Scan for the cell matching the given text and deliver its (x, y) coordinate at center. 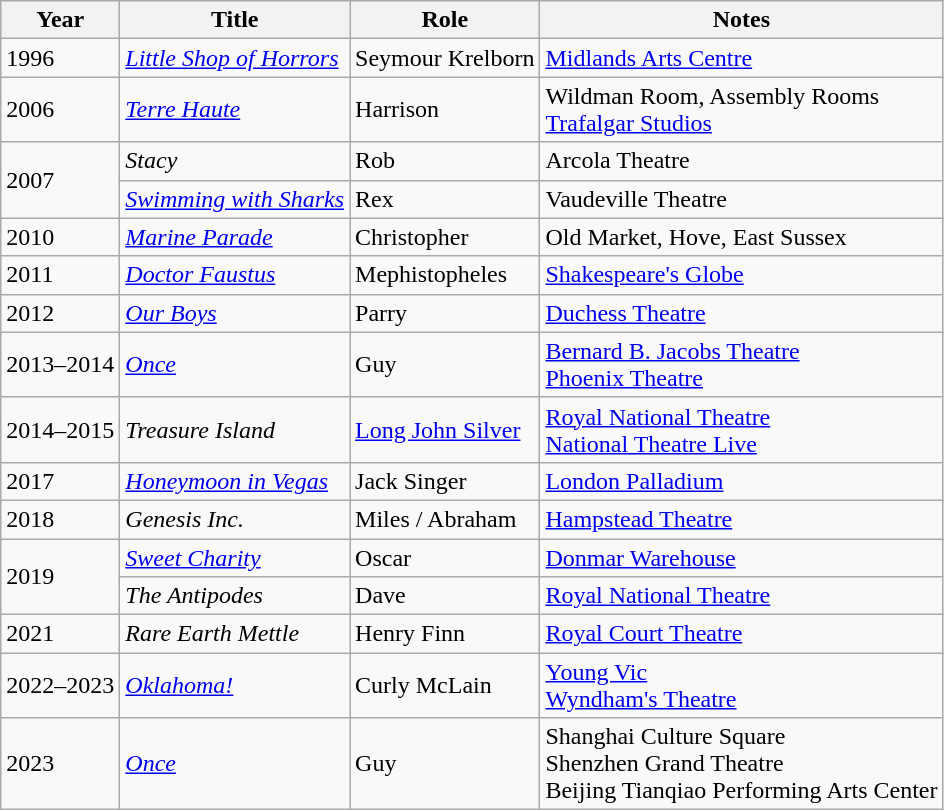
Seymour Krelborn (445, 58)
Long John Silver (445, 430)
Notes (742, 20)
Genesis Inc. (235, 519)
Wildman Room, Assembly RoomsTrafalgar Studios (742, 110)
2012 (60, 313)
Marine Parade (235, 237)
Christopher (445, 237)
Mephistopheles (445, 275)
Rob (445, 161)
2006 (60, 110)
Harrison (445, 110)
Year (60, 20)
2023 (60, 764)
Little Shop of Horrors (235, 58)
Henry Finn (445, 634)
Miles / Abraham (445, 519)
Swimming with Sharks (235, 199)
Old Market, Hove, East Sussex (742, 237)
Sweet Charity (235, 557)
Stacy (235, 161)
Arcola Theatre (742, 161)
Jack Singer (445, 481)
Oklahoma! (235, 686)
2013–2014 (60, 364)
Hampstead Theatre (742, 519)
Doctor Faustus (235, 275)
2019 (60, 576)
Royal Court Theatre (742, 634)
Bernard B. Jacobs TheatrePhoenix Theatre (742, 364)
2014–2015 (60, 430)
Duchess Theatre (742, 313)
2021 (60, 634)
Rex (445, 199)
2018 (60, 519)
Midlands Arts Centre (742, 58)
Title (235, 20)
Terre Haute (235, 110)
Oscar (445, 557)
Role (445, 20)
1996 (60, 58)
Young VicWyndham's Theatre (742, 686)
Parry (445, 313)
2017 (60, 481)
Dave (445, 596)
Honeymoon in Vegas (235, 481)
2007 (60, 180)
Rare Earth Mettle (235, 634)
Royal National TheatreNational Theatre Live (742, 430)
Treasure Island (235, 430)
Vaudeville Theatre (742, 199)
Royal National Theatre (742, 596)
2010 (60, 237)
Donmar Warehouse (742, 557)
Curly McLain (445, 686)
London Palladium (742, 481)
The Antipodes (235, 596)
Shanghai Culture Square Shenzhen Grand Theatre Beijing Tianqiao Performing Arts Center (742, 764)
Shakespeare's Globe (742, 275)
2011 (60, 275)
2022–2023 (60, 686)
Our Boys (235, 313)
